Pinpoint the cell where the given text exists, returning its (X, Y) midpoint coordinate. 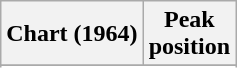
Peakposition (189, 34)
Chart (1964) (72, 34)
